Detect which cell encompasses the target text, then output its (X, Y) center coordinate. 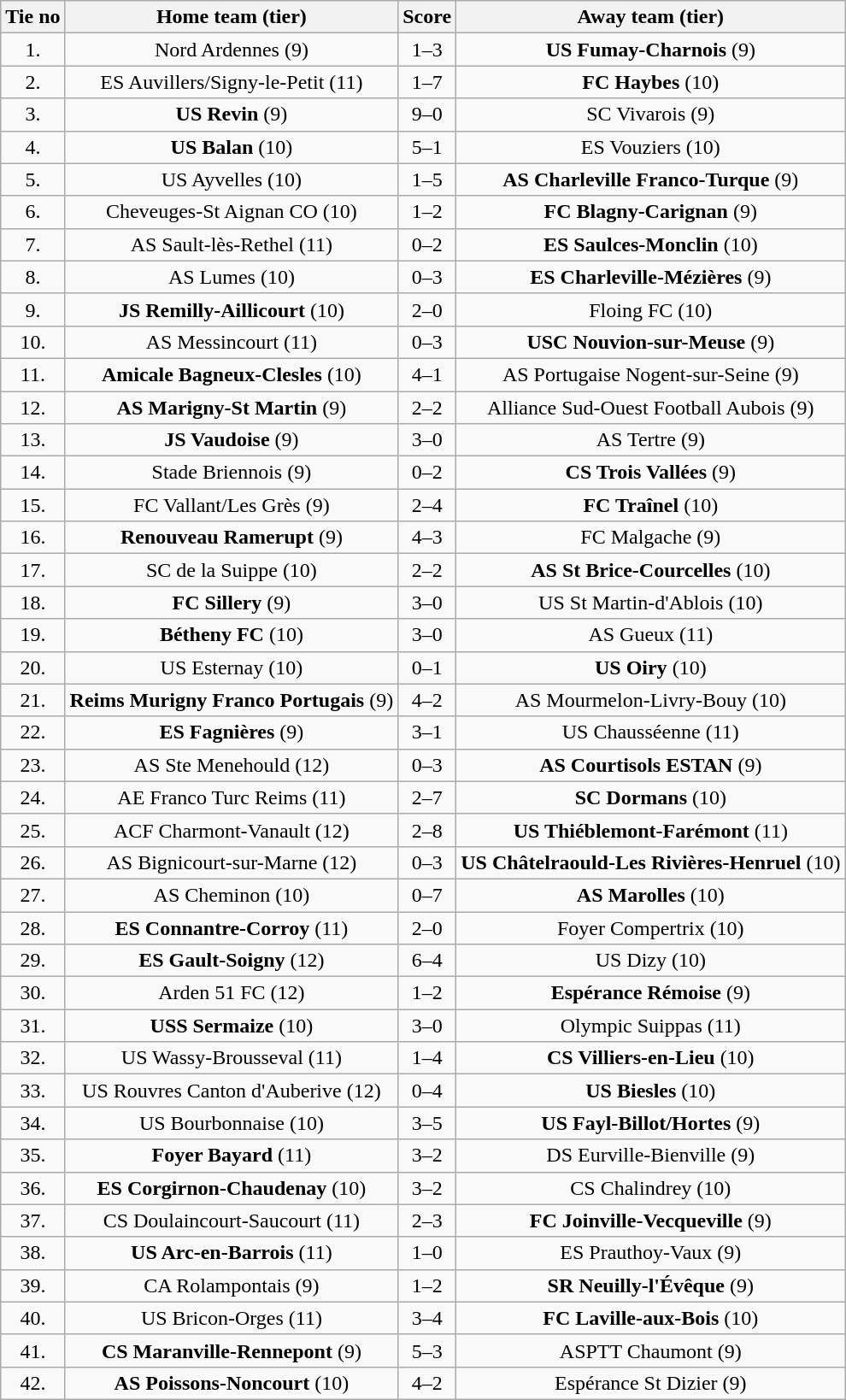
26. (32, 862)
27. (32, 895)
US Bricon-Orges (11) (232, 1318)
Reims Murigny Franco Portugais (9) (232, 700)
SC Vivarois (9) (651, 115)
11. (32, 374)
US Fumay-Charnois (9) (651, 50)
CA Rolampontais (9) (232, 1285)
9. (32, 309)
Nord Ardennes (9) (232, 50)
US Arc-en-Barrois (11) (232, 1253)
US Chausséenne (11) (651, 732)
CS Maranville-Rennepont (9) (232, 1350)
ES Saulces-Monclin (10) (651, 244)
23. (32, 765)
FC Malgache (9) (651, 538)
Stade Briennois (9) (232, 473)
0–1 (427, 668)
AS Marolles (10) (651, 895)
FC Haybes (10) (651, 82)
ES Auvillers/Signy-le-Petit (11) (232, 82)
USC Nouvion-sur-Meuse (9) (651, 342)
US Châtelraould-Les Rivières-Henruel (10) (651, 862)
JS Vaudoise (9) (232, 440)
FC Sillery (9) (232, 603)
Tie no (32, 17)
JS Remilly-Aillicourt (10) (232, 309)
38. (32, 1253)
2–3 (427, 1221)
US Wassy-Brousseval (11) (232, 1058)
22. (32, 732)
32. (32, 1058)
3. (32, 115)
ES Connantre-Corroy (11) (232, 927)
US Biesles (10) (651, 1091)
AS Lumes (10) (232, 277)
ES Vouziers (10) (651, 147)
6–4 (427, 961)
2–4 (427, 505)
4. (32, 147)
FC Blagny-Carignan (9) (651, 212)
AS Bignicourt-sur-Marne (12) (232, 862)
AS Mourmelon-Livry-Bouy (10) (651, 700)
42. (32, 1383)
ES Gault-Soigny (12) (232, 961)
US Dizy (10) (651, 961)
2–8 (427, 830)
Home team (tier) (232, 17)
5–3 (427, 1350)
20. (32, 668)
AS Sault-lès-Rethel (11) (232, 244)
21. (32, 700)
US Bourbonnaise (10) (232, 1123)
9–0 (427, 115)
CS Trois Vallées (9) (651, 473)
Away team (tier) (651, 17)
CS Doulaincourt-Saucourt (11) (232, 1221)
Olympic Suippas (11) (651, 1026)
ES Prauthoy-Vaux (9) (651, 1253)
5–1 (427, 147)
33. (32, 1091)
ACF Charmont-Vanault (12) (232, 830)
FC Vallant/Les Grès (9) (232, 505)
35. (32, 1156)
US Revin (9) (232, 115)
DS Eurville-Bienville (9) (651, 1156)
Arden 51 FC (12) (232, 993)
40. (32, 1318)
ES Charleville-Mézières (9) (651, 277)
Renouveau Ramerupt (9) (232, 538)
AS Charleville Franco-Turque (9) (651, 179)
AS Messincourt (11) (232, 342)
31. (32, 1026)
SR Neuilly-l'Évêque (9) (651, 1285)
41. (32, 1350)
34. (32, 1123)
CS Chalindrey (10) (651, 1188)
US Esternay (10) (232, 668)
39. (32, 1285)
1–5 (427, 179)
36. (32, 1188)
Alliance Sud-Ouest Football Aubois (9) (651, 408)
6. (32, 212)
8. (32, 277)
10. (32, 342)
Espérance Rémoise (9) (651, 993)
Floing FC (10) (651, 309)
2. (32, 82)
US Oiry (10) (651, 668)
15. (32, 505)
AS Gueux (11) (651, 635)
17. (32, 570)
1–0 (427, 1253)
14. (32, 473)
28. (32, 927)
AS St Brice-Courcelles (10) (651, 570)
US Ayvelles (10) (232, 179)
SC Dormans (10) (651, 797)
ES Fagnières (9) (232, 732)
0–7 (427, 895)
Bétheny FC (10) (232, 635)
AS Portugaise Nogent-sur-Seine (9) (651, 374)
3–5 (427, 1123)
AS Marigny-St Martin (9) (232, 408)
1–4 (427, 1058)
13. (32, 440)
ASPTT Chaumont (9) (651, 1350)
16. (32, 538)
US Balan (10) (232, 147)
FC Joinville-Vecqueville (9) (651, 1221)
5. (32, 179)
Foyer Bayard (11) (232, 1156)
AS Ste Menehould (12) (232, 765)
3–1 (427, 732)
US Rouvres Canton d'Auberive (12) (232, 1091)
7. (32, 244)
2–7 (427, 797)
AS Tertre (9) (651, 440)
1. (32, 50)
FC Laville-aux-Bois (10) (651, 1318)
US St Martin-d'Ablois (10) (651, 603)
24. (32, 797)
Cheveuges-St Aignan CO (10) (232, 212)
AE Franco Turc Reims (11) (232, 797)
AS Cheminon (10) (232, 895)
US Thiéblemont-Farémont (11) (651, 830)
29. (32, 961)
US Fayl-Billot/Hortes (9) (651, 1123)
SC de la Suippe (10) (232, 570)
12. (32, 408)
AS Courtisols ESTAN (9) (651, 765)
Espérance St Dizier (9) (651, 1383)
1–3 (427, 50)
25. (32, 830)
3–4 (427, 1318)
CS Villiers-en-Lieu (10) (651, 1058)
0–4 (427, 1091)
FC Traînel (10) (651, 505)
37. (32, 1221)
Score (427, 17)
1–7 (427, 82)
ES Corgirnon-Chaudenay (10) (232, 1188)
30. (32, 993)
USS Sermaize (10) (232, 1026)
19. (32, 635)
Foyer Compertrix (10) (651, 927)
AS Poissons-Noncourt (10) (232, 1383)
18. (32, 603)
Amicale Bagneux-Clesles (10) (232, 374)
4–1 (427, 374)
4–3 (427, 538)
